Capture the cell that displays the provided text and extract its [X, Y] central coordinate. 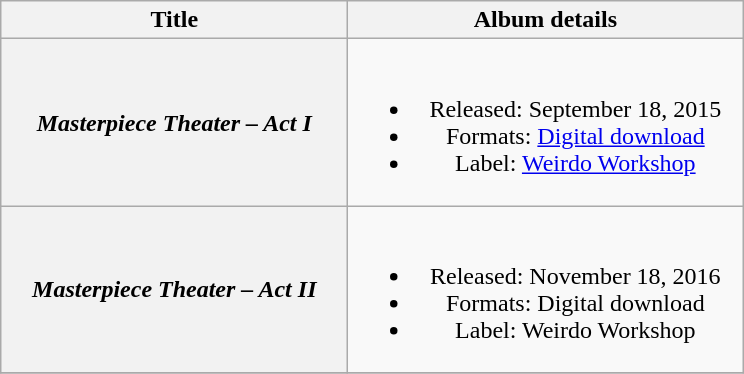
Title [174, 20]
Released: September 18, 2015Formats: Digital downloadLabel: Weirdo Workshop [546, 122]
Masterpiece Theater – Act II [174, 290]
Released: November 18, 2016Formats: Digital downloadLabel: Weirdo Workshop [546, 290]
Album details [546, 20]
Masterpiece Theater – Act I [174, 122]
